Return the [x, y] coordinate for the center point of the cell that contains the specified text.  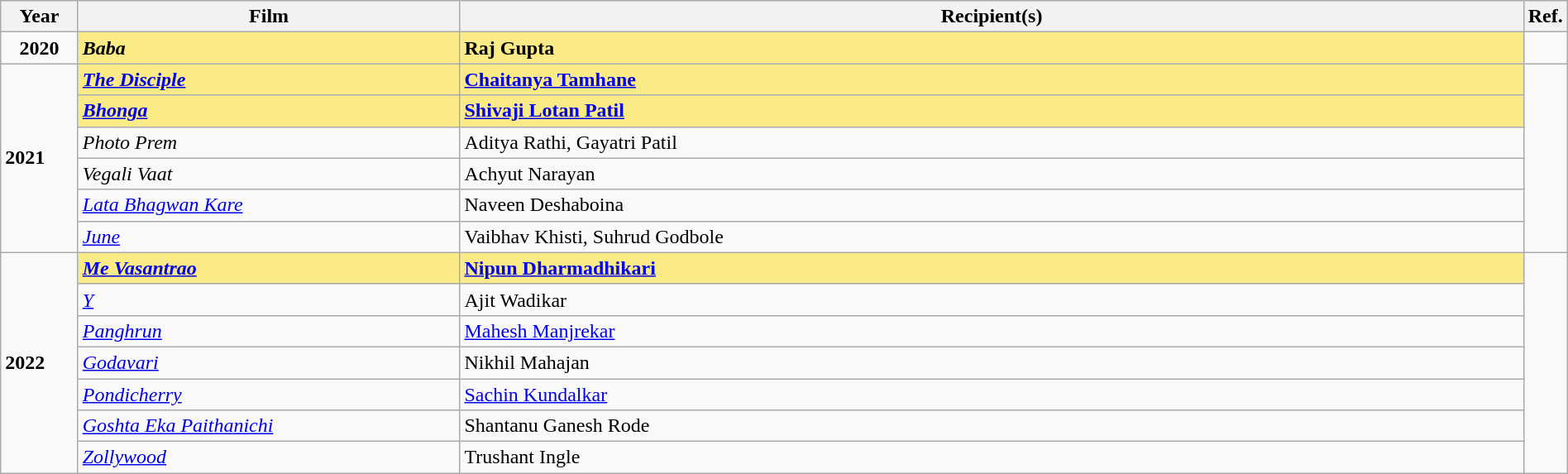
Nikhil Mahajan [992, 362]
Naveen Deshaboina [992, 205]
Trushant Ingle [992, 457]
Shivaji Lotan Patil [992, 111]
Y [269, 299]
Photo Prem [269, 142]
Vaibhav Khisti, Suhrud Godbole [992, 237]
Year [40, 17]
Chaitanya Tamhane [992, 79]
Baba [269, 48]
Achyut Narayan [992, 174]
Godavari [269, 362]
Mahesh Manjrekar [992, 331]
Vegali Vaat [269, 174]
Ajit Wadikar [992, 299]
Raj Gupta [992, 48]
Film [269, 17]
The Disciple [269, 79]
2020 [40, 48]
June [269, 237]
Lata Bhagwan Kare [269, 205]
Zollywood [269, 457]
2022 [40, 362]
Panghrun [269, 331]
Sachin Kundalkar [992, 395]
2021 [40, 158]
Pondicherry [269, 395]
Aditya Rathi, Gayatri Patil [992, 142]
Shantanu Ganesh Rode [992, 426]
Me Vasantrao [269, 268]
Ref. [1545, 17]
Goshta Eka Paithanichi [269, 426]
Recipient(s) [992, 17]
Nipun Dharmadhikari [992, 268]
Bhonga [269, 111]
